Return the (X, Y) coordinate for the center point of the cell that contains the specified text.  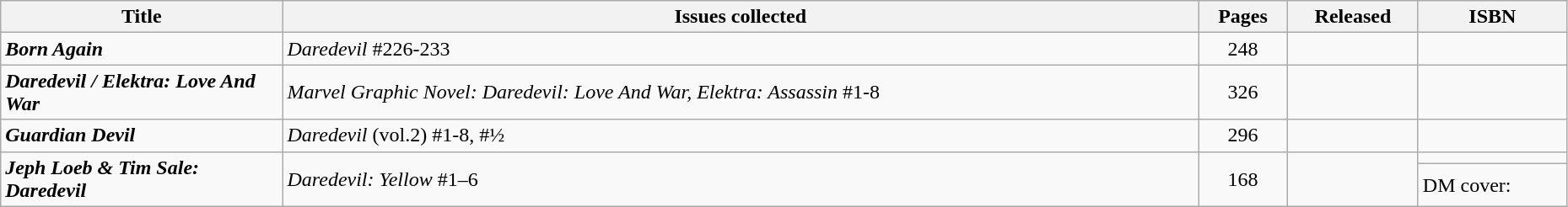
Jeph Loeb & Tim Sale: Daredevil (142, 178)
Released (1353, 17)
168 (1242, 178)
Pages (1242, 17)
Marvel Graphic Novel: Daredevil: Love And War, Elektra: Assassin #1-8 (741, 93)
326 (1242, 93)
ISBN (1492, 17)
Guardian Devil (142, 135)
248 (1242, 49)
Issues collected (741, 17)
Title (142, 17)
Daredevil / Elektra: Love And War (142, 93)
Daredevil (vol.2) #1-8, #½ (741, 135)
296 (1242, 135)
DM cover: (1492, 185)
Daredevil: Yellow #1–6 (741, 178)
Born Again (142, 49)
Daredevil #226-233 (741, 49)
